Output the [X, Y] coordinate of the center of the cell containing the given text.  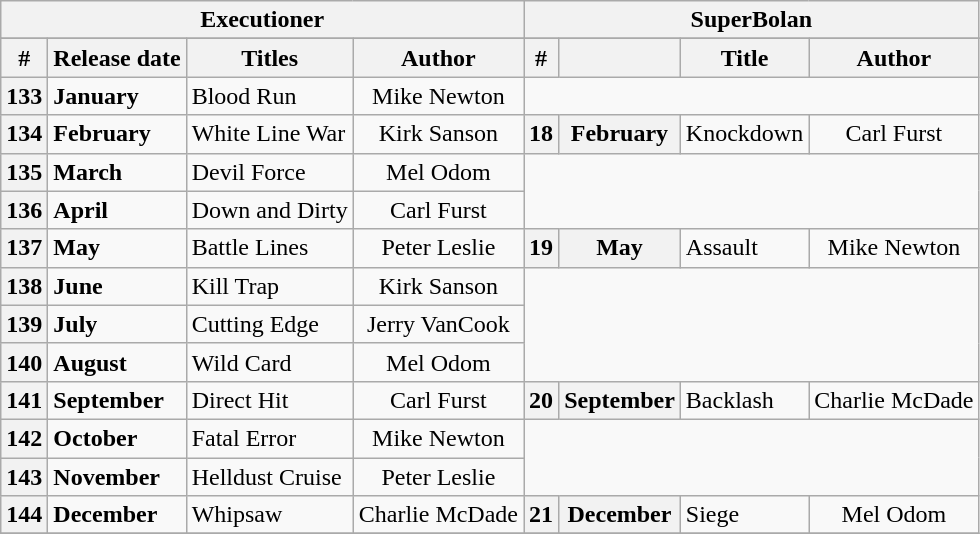
Fatal Error [270, 438]
142 [24, 438]
139 [24, 324]
Backlash [744, 400]
White Line War [270, 134]
January [117, 96]
18 [542, 134]
June [117, 286]
October [117, 438]
136 [24, 210]
20 [542, 400]
SuperBolan [752, 20]
July [117, 324]
March [117, 172]
19 [542, 248]
Cutting Edge [270, 324]
Executioner [262, 20]
21 [542, 515]
Wild Card [270, 362]
April [117, 210]
Assault [744, 248]
Knockdown [744, 134]
August [117, 362]
Direct Hit [270, 400]
Release date [117, 58]
138 [24, 286]
141 [24, 400]
Down and Dirty [270, 210]
Title [744, 58]
143 [24, 477]
November [117, 477]
Blood Run [270, 96]
Kill Trap [270, 286]
Helldust Cruise [270, 477]
133 [24, 96]
135 [24, 172]
140 [24, 362]
134 [24, 134]
Devil Force [270, 172]
144 [24, 515]
137 [24, 248]
Titles [270, 58]
Battle Lines [270, 248]
Jerry VanCook [438, 324]
Siege [744, 515]
Whipsaw [270, 515]
